Search for the cell housing the specified text and yield its [x, y] center coordinate. 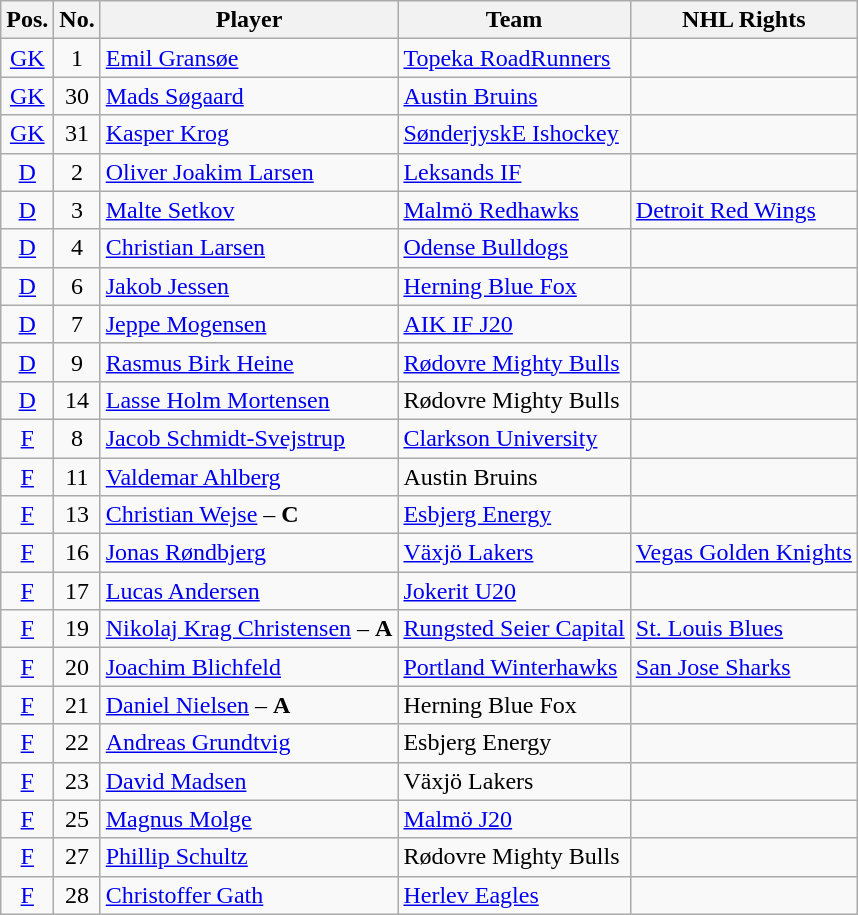
Magnus Molge [249, 819]
Christian Larsen [249, 248]
Clarkson University [514, 438]
28 [77, 895]
Andreas Grundtvig [249, 743]
17 [77, 591]
25 [77, 819]
Emil Gransøe [249, 58]
Rungsted Seier Capital [514, 629]
Malmö J20 [514, 819]
Malte Setkov [249, 210]
Jakob Jessen [249, 286]
11 [77, 477]
7 [77, 324]
9 [77, 362]
23 [77, 781]
Jeppe Mogensen [249, 324]
Leksands IF [514, 172]
Pos. [28, 20]
Vegas Golden Knights [744, 553]
Nikolaj Krag Christensen – A [249, 629]
16 [77, 553]
Jokerit U20 [514, 591]
Valdemar Ahlberg [249, 477]
David Madsen [249, 781]
Oliver Joakim Larsen [249, 172]
Topeka RoadRunners [514, 58]
Phillip Schultz [249, 857]
21 [77, 705]
Rasmus Birk Heine [249, 362]
4 [77, 248]
St. Louis Blues [744, 629]
27 [77, 857]
Portland Winterhawks [514, 667]
Daniel Nielsen – A [249, 705]
13 [77, 515]
19 [77, 629]
Lucas Andersen [249, 591]
30 [77, 96]
Malmö Redhawks [514, 210]
Mads Søgaard [249, 96]
14 [77, 400]
2 [77, 172]
No. [77, 20]
Team [514, 20]
Jonas Røndbjerg [249, 553]
SønderjyskE Ishockey [514, 134]
Detroit Red Wings [744, 210]
NHL Rights [744, 20]
Herlev Eagles [514, 895]
22 [77, 743]
AIK IF J20 [514, 324]
Kasper Krog [249, 134]
Christian Wejse – C [249, 515]
Odense Bulldogs [514, 248]
20 [77, 667]
Jacob Schmidt-Svejstrup [249, 438]
3 [77, 210]
Christoffer Gath [249, 895]
Lasse Holm Mortensen [249, 400]
Joachim Blichfeld [249, 667]
8 [77, 438]
1 [77, 58]
31 [77, 134]
6 [77, 286]
Player [249, 20]
San Jose Sharks [744, 667]
